Identify which cell holds the provided text, then report its (X, Y) central coordinate. 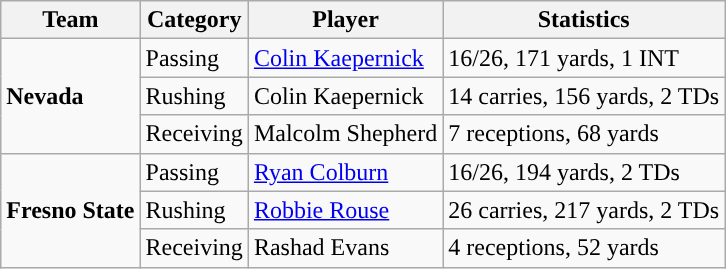
14 carries, 156 yards, 2 TDs (584, 96)
16/26, 194 yards, 2 TDs (584, 172)
Rashad Evans (345, 248)
Malcolm Shepherd (345, 134)
26 carries, 217 yards, 2 TDs (584, 210)
4 receptions, 52 yards (584, 248)
Ryan Colburn (345, 172)
7 receptions, 68 yards (584, 134)
Category (194, 20)
Robbie Rouse (345, 210)
Player (345, 20)
Statistics (584, 20)
Nevada (70, 96)
Fresno State (70, 210)
Team (70, 20)
16/26, 171 yards, 1 INT (584, 58)
